Determine the (X, Y) coordinate at the center of the cell enclosing the given text.  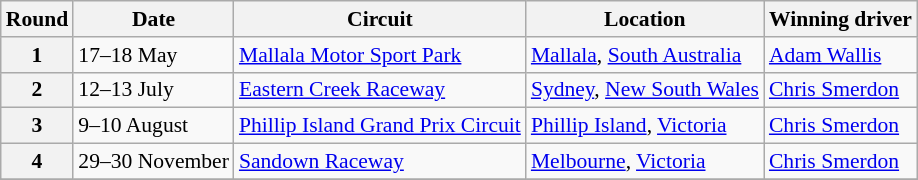
Date (154, 19)
Eastern Creek Raceway (380, 90)
Melbourne, Victoria (645, 162)
12–13 July (154, 90)
Sydney, New South Wales (645, 90)
1 (38, 55)
Mallala Motor Sport Park (380, 55)
29–30 November (154, 162)
3 (38, 126)
Mallala, South Australia (645, 55)
Location (645, 19)
Adam Wallis (840, 55)
17–18 May (154, 55)
Circuit (380, 19)
9–10 August (154, 126)
2 (38, 90)
Round (38, 19)
Winning driver (840, 19)
Phillip Island, Victoria (645, 126)
Sandown Raceway (380, 162)
4 (38, 162)
Phillip Island Grand Prix Circuit (380, 126)
